Output the [X, Y] coordinate of the center of the cell containing the given text.  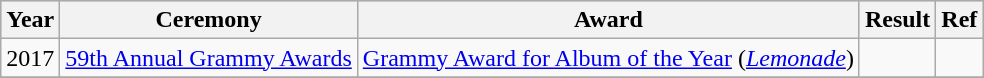
59th Annual Grammy Awards [208, 58]
Award [608, 20]
Result [897, 20]
Grammy Award for Album of the Year (Lemonade) [608, 58]
Year [30, 20]
2017 [30, 58]
Ref [960, 20]
Ceremony [208, 20]
